Detect which cell encompasses the target text, then output its [x, y] center coordinate. 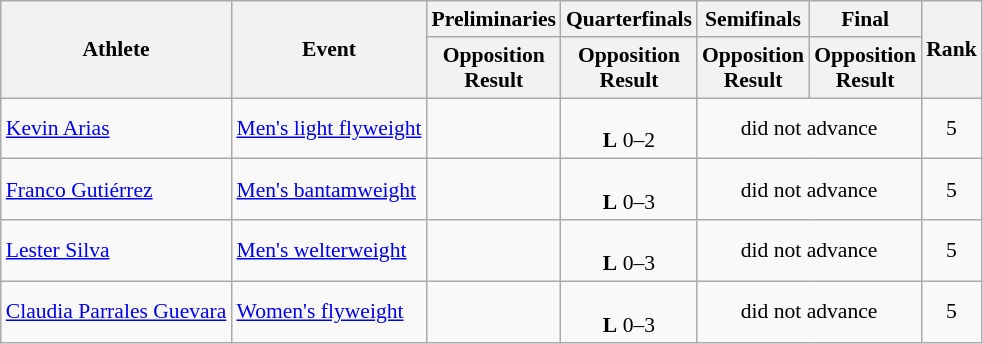
Women's flyweight [328, 312]
Semifinals [753, 19]
Men's bantamweight [328, 190]
Preliminaries [494, 19]
Franco Gutiérrez [116, 190]
L 0–2 [629, 128]
Kevin Arias [116, 128]
Athlete [116, 50]
Rank [952, 50]
Quarterfinals [629, 19]
Final [865, 19]
Event [328, 50]
Lester Silva [116, 250]
Men's light flyweight [328, 128]
Men's welterweight [328, 250]
Claudia Parrales Guevara [116, 312]
